Identify which cell holds the provided text, then report its [X, Y] central coordinate. 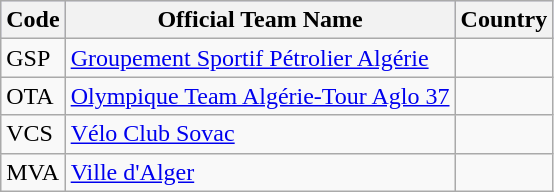
Ville d'Alger [260, 172]
OTA [33, 96]
MVA [33, 172]
Country [504, 20]
Olympique Team Algérie-Tour Aglo 37 [260, 96]
Groupement Sportif Pétrolier Algérie [260, 58]
Official Team Name [260, 20]
Vélo Club Sovac [260, 134]
Code [33, 20]
GSP [33, 58]
VCS [33, 134]
